Identify which cell holds the provided text, then report its (x, y) central coordinate. 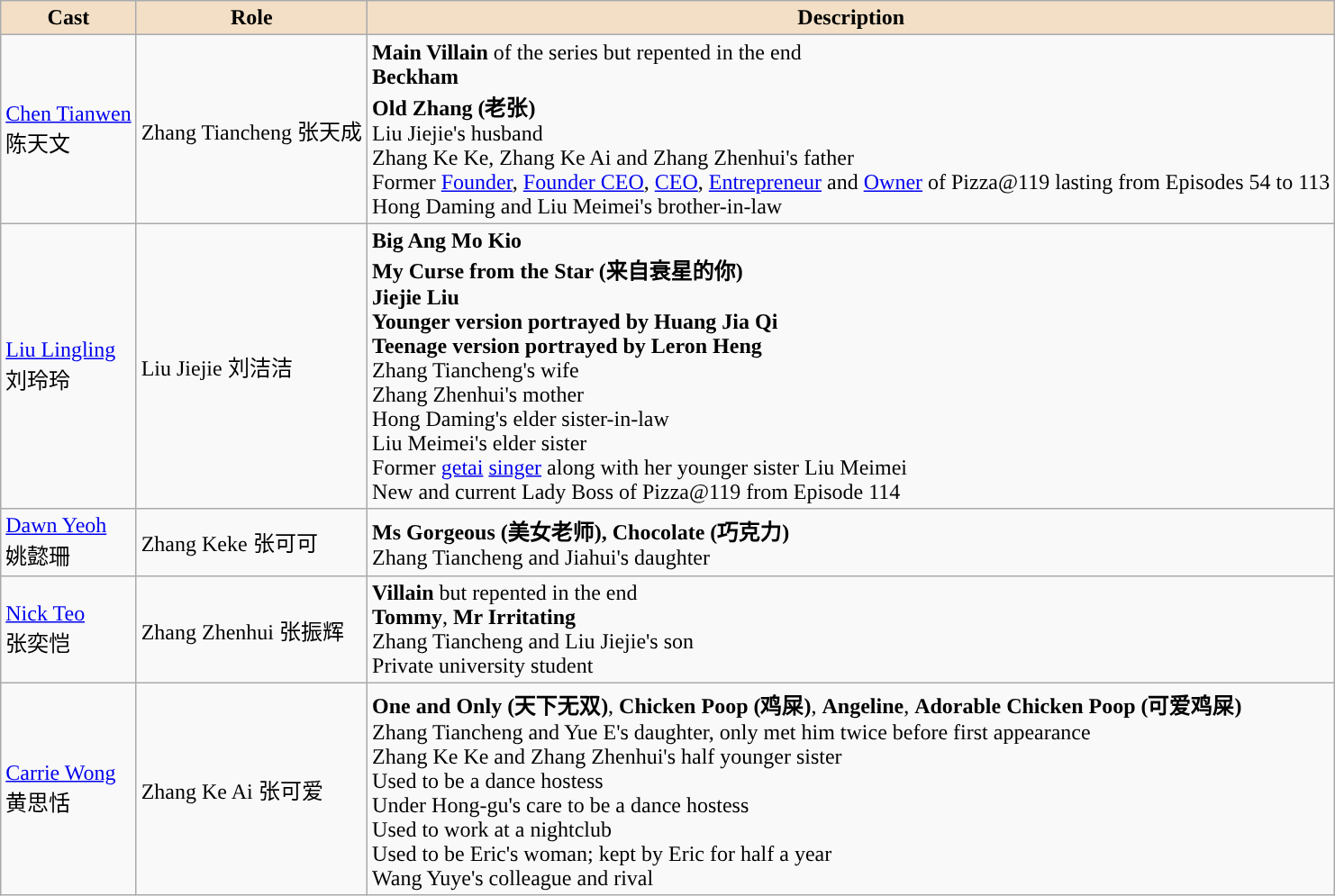
Zhang Ke Ai 张可爱 (251, 789)
Villain but repented in the endTommy, Mr IrritatingZhang Tiancheng and Liu Jiejie's sonPrivate university student (851, 629)
Role (251, 18)
Ms Gorgeous (美女老师), Chocolate (巧克力)Zhang Tiancheng and Jiahui's daughter (851, 542)
Liu Lingling刘玲玲 (68, 366)
Cast (68, 18)
Description (851, 18)
Carrie Wong黄思恬 (68, 789)
Dawn Yeoh姚懿珊 (68, 542)
Liu Jiejie 刘洁洁 (251, 366)
Zhang Keke 张可可 (251, 542)
Zhang Tiancheng 张天成 (251, 130)
Zhang Zhenhui 张振辉 (251, 629)
Nick Teo张奕恺 (68, 629)
Chen Tianwen陈天文 (68, 130)
